Return the [x, y] coordinate for the center point of the cell that contains the specified text.  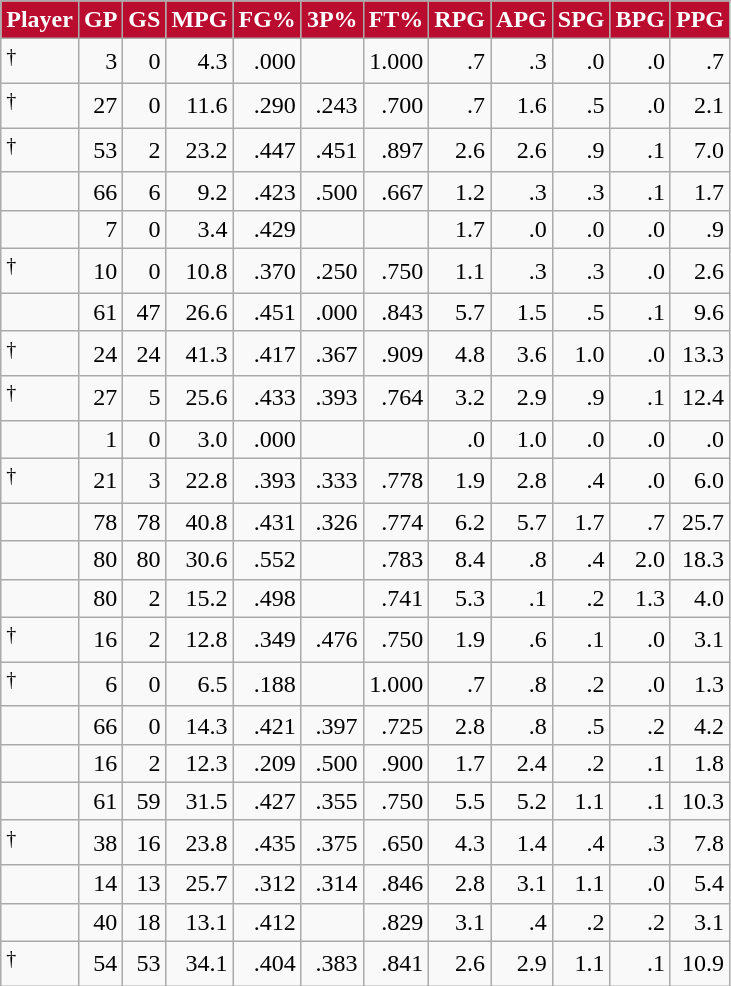
.447 [267, 150]
13.3 [700, 354]
18.3 [700, 560]
7.8 [700, 842]
.412 [267, 922]
6.5 [200, 684]
BPG [640, 20]
3P% [332, 20]
13.1 [200, 922]
.417 [267, 354]
APG [522, 20]
12.8 [200, 640]
3.0 [200, 439]
.900 [396, 763]
.397 [332, 725]
47 [144, 312]
12.3 [200, 763]
.290 [267, 106]
1.8 [700, 763]
1.6 [522, 106]
.431 [267, 522]
5.5 [460, 801]
.435 [267, 842]
.314 [332, 884]
25.6 [200, 398]
5.2 [522, 801]
.764 [396, 398]
.423 [267, 191]
Player [40, 20]
1.2 [460, 191]
10 [100, 272]
31.5 [200, 801]
GS [144, 20]
8.4 [460, 560]
2.4 [522, 763]
9.6 [700, 312]
.427 [267, 801]
54 [100, 964]
14 [100, 884]
1.5 [522, 312]
6.0 [700, 480]
.404 [267, 964]
FG% [267, 20]
5 [144, 398]
2.1 [700, 106]
.367 [332, 354]
4.8 [460, 354]
40 [100, 922]
41.3 [200, 354]
30.6 [200, 560]
.326 [332, 522]
23.2 [200, 150]
.700 [396, 106]
.312 [267, 884]
6.2 [460, 522]
.783 [396, 560]
.829 [396, 922]
PPG [700, 20]
.421 [267, 725]
SPG [581, 20]
10.8 [200, 272]
.778 [396, 480]
4.2 [700, 725]
GP [100, 20]
.349 [267, 640]
7.0 [700, 150]
.741 [396, 598]
7 [100, 230]
14.3 [200, 725]
59 [144, 801]
.846 [396, 884]
34.1 [200, 964]
9.2 [200, 191]
.897 [396, 150]
FT% [396, 20]
.333 [332, 480]
.476 [332, 640]
18 [144, 922]
.188 [267, 684]
.209 [267, 763]
.667 [396, 191]
.250 [332, 272]
1.4 [522, 842]
10.3 [700, 801]
15.2 [200, 598]
38 [100, 842]
RPG [460, 20]
.552 [267, 560]
.429 [267, 230]
12.4 [700, 398]
5.4 [700, 884]
3.4 [200, 230]
.909 [396, 354]
.375 [332, 842]
.355 [332, 801]
MPG [200, 20]
4.0 [700, 598]
13 [144, 884]
3.2 [460, 398]
23.8 [200, 842]
.383 [332, 964]
.370 [267, 272]
.433 [267, 398]
2.0 [640, 560]
.725 [396, 725]
.774 [396, 522]
1 [100, 439]
.6 [522, 640]
.243 [332, 106]
3.6 [522, 354]
22.8 [200, 480]
26.6 [200, 312]
5.3 [460, 598]
21 [100, 480]
.650 [396, 842]
.498 [267, 598]
10.9 [700, 964]
11.6 [200, 106]
.843 [396, 312]
.841 [396, 964]
40.8 [200, 522]
